Identify which cell holds the provided text, then report its [x, y] central coordinate. 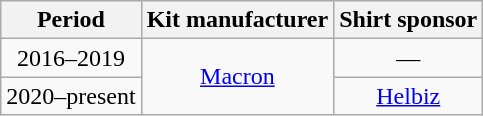
2020–present [71, 96]
2016–2019 [71, 58]
— [408, 58]
Helbiz [408, 96]
Shirt sponsor [408, 20]
Macron [238, 77]
Period [71, 20]
Kit manufacturer [238, 20]
